From the cell containing the given text, extract its center point as [X, Y] coordinate. 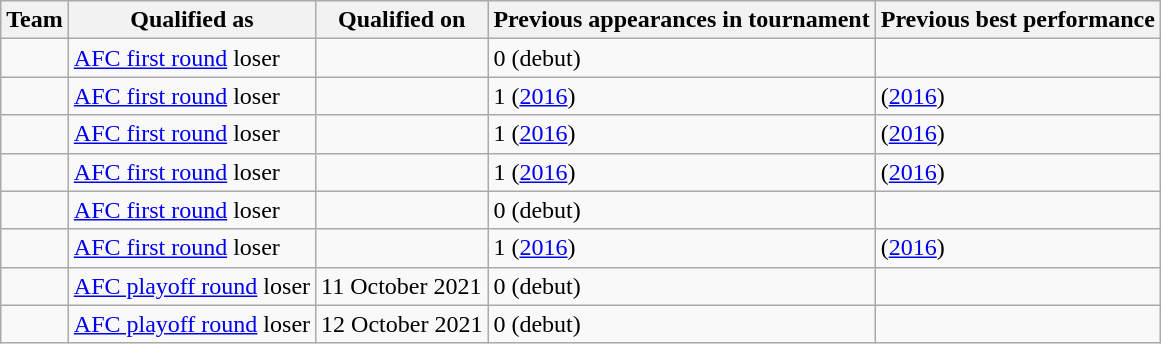
Previous best performance [1018, 20]
12 October 2021 [402, 324]
Previous appearances in tournament [682, 20]
Team [35, 20]
Qualified on [402, 20]
11 October 2021 [402, 286]
Qualified as [192, 20]
